Scan for the cell matching the given text and deliver its [x, y] coordinate at center. 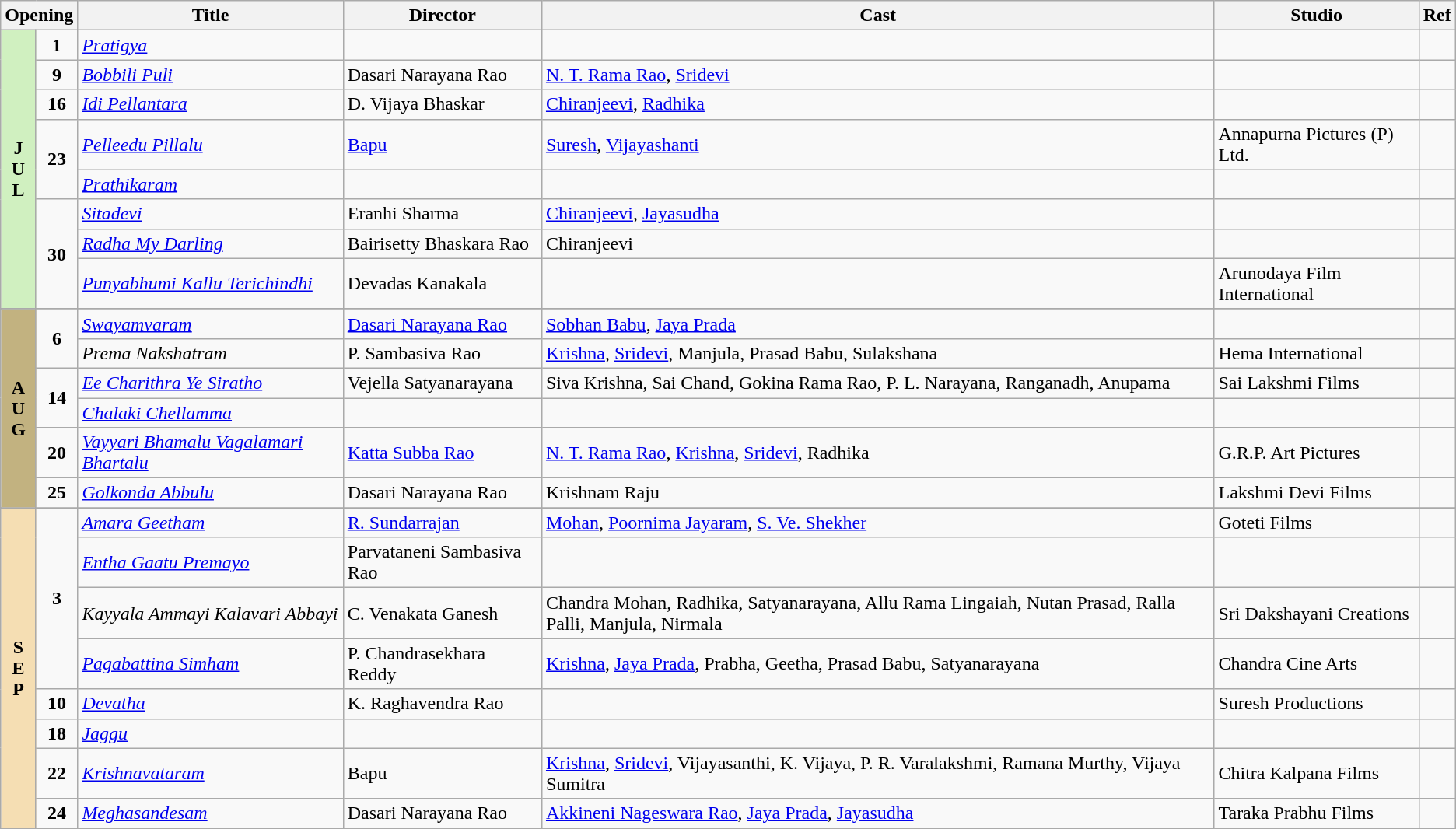
18 [57, 733]
3 [57, 599]
Pagabattina Simham [210, 664]
10 [57, 704]
D. Vijaya Bhaskar [442, 104]
Opening [39, 16]
Devadas Kanakala [442, 283]
Prathikaram [210, 184]
Chandra Mohan, Radhika, Satyanarayana, Allu Rama Lingaiah, Nutan Prasad, Ralla Palli, Manjula, Nirmala [877, 613]
Swayamvaram [210, 324]
Krishnam Raju [877, 493]
16 [57, 104]
Title [210, 16]
JUL [19, 170]
Taraka Prabhu Films [1316, 813]
Amara Geetham [210, 523]
25 [57, 493]
Golkonda Abbulu [210, 493]
Arunodaya Film International [1316, 283]
N. T. Rama Rao, Sridevi [877, 75]
Mohan, Poornima Jayaram, S. Ve. Shekher [877, 523]
14 [57, 397]
Bobbili Puli [210, 75]
6 [57, 338]
9 [57, 75]
Hema International [1316, 353]
Vejella Satyanarayana [442, 383]
P. Sambasiva Rao [442, 353]
Meghasandesam [210, 813]
Punyabhumi Kallu Terichindhi [210, 283]
Sobhan Babu, Jaya Prada [877, 324]
Lakshmi Devi Films [1316, 493]
30 [57, 254]
Katta Subba Rao [442, 453]
G.R.P. Art Pictures [1316, 453]
Chalaki Chellamma [210, 413]
Jaggu [210, 733]
Goteti Films [1316, 523]
Suresh, Vijayashanti [877, 145]
Chiranjeevi, Jayasudha [877, 214]
Radha My Darling [210, 243]
Siva Krishna, Sai Chand, Gokina Rama Rao, P. L. Narayana, Ranganadh, Anupama [877, 383]
Krishna, Sridevi, Vijayasanthi, K. Vijaya, P. R. Varalakshmi, Ramana Murthy, Vijaya Sumitra [877, 773]
Idi Pellantara [210, 104]
Chiranjeevi, Radhika [877, 104]
1 [57, 45]
K. Raghavendra Rao [442, 704]
N. T. Rama Rao, Krishna, Sridevi, Radhika [877, 453]
Chiranjeevi [877, 243]
Ref [1437, 16]
Parvataneni Sambasiva Rao [442, 563]
Kayyala Ammayi Kalavari Abbayi [210, 613]
Krishnavataram [210, 773]
Entha Gaatu Premayo [210, 563]
Cast [877, 16]
Sitadevi [210, 214]
Bairisetty Bhaskara Rao [442, 243]
22 [57, 773]
AUG [19, 408]
Annapurna Pictures (P) Ltd. [1316, 145]
C. Venakata Ganesh [442, 613]
Krishna, Sridevi, Manjula, Prasad Babu, Sulakshana [877, 353]
Eranhi Sharma [442, 214]
P. Chandrasekhara Reddy [442, 664]
Ee Charithra Ye Siratho [210, 383]
Krishna, Jaya Prada, Prabha, Geetha, Prasad Babu, Satyanarayana [877, 664]
Pratigya [210, 45]
Sri Dakshayani Creations [1316, 613]
24 [57, 813]
23 [57, 159]
Prema Nakshatram [210, 353]
Studio [1316, 16]
Pelleedu Pillalu [210, 145]
20 [57, 453]
Devatha [210, 704]
Sai Lakshmi Films [1316, 383]
SEP [19, 668]
R. Sundarrajan [442, 523]
Chitra Kalpana Films [1316, 773]
Vayyari Bhamalu Vagalamari Bhartalu [210, 453]
Akkineni Nageswara Rao, Jaya Prada, Jayasudha [877, 813]
Suresh Productions [1316, 704]
Chandra Cine Arts [1316, 664]
Director [442, 16]
